Pinpoint the cell where the given text exists, returning its (x, y) midpoint coordinate. 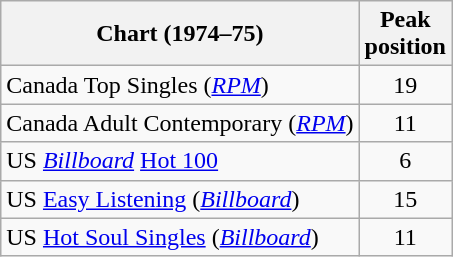
Canada Adult Contemporary (RPM) (180, 123)
6 (405, 161)
US Billboard Hot 100 (180, 161)
15 (405, 199)
US Hot Soul Singles (Billboard) (180, 237)
Chart (1974–75) (180, 34)
19 (405, 85)
Canada Top Singles (RPM) (180, 85)
US Easy Listening (Billboard) (180, 199)
Peakposition (405, 34)
